Scan for the cell matching the given text and deliver its [X, Y] coordinate at center. 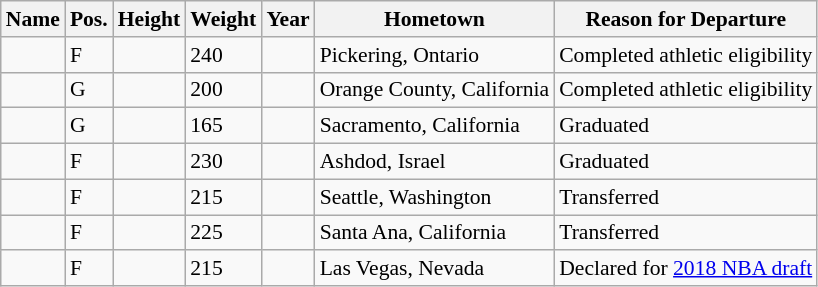
Seattle, Washington [435, 197]
Weight [223, 19]
200 [223, 90]
Ashdod, Israel [435, 162]
165 [223, 126]
Pickering, Ontario [435, 55]
Hometown [435, 19]
Santa Ana, California [435, 233]
Name [33, 19]
Orange County, California [435, 90]
225 [223, 233]
240 [223, 55]
Reason for Departure [686, 19]
Declared for 2018 NBA draft [686, 269]
230 [223, 162]
Pos. [89, 19]
Height [149, 19]
Las Vegas, Nevada [435, 269]
Sacramento, California [435, 126]
Year [288, 19]
